For the text-containing cell, return its midpoint in (x, y) coordinate format. 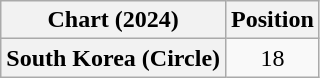
Chart (2024) (114, 20)
18 (273, 58)
Position (273, 20)
South Korea (Circle) (114, 58)
